Provide the (X, Y) coordinate of the cell's center where the given text is located.  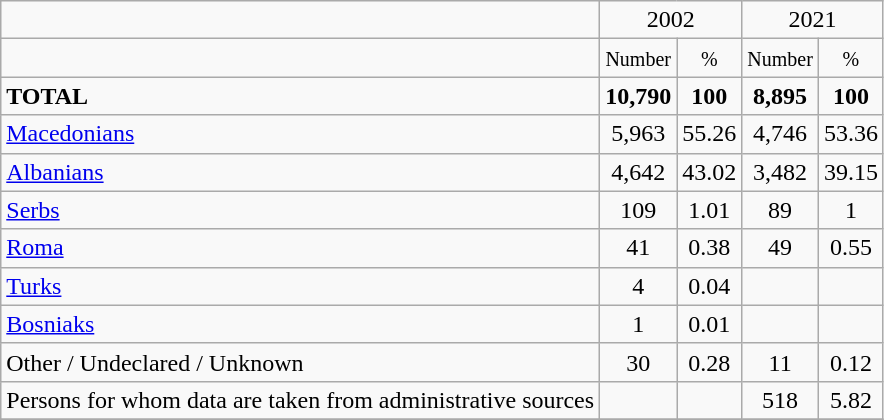
Roma (300, 248)
Persons for whom data are taken from administrative sources (300, 400)
TOTAL (300, 96)
0.55 (850, 248)
55.26 (710, 134)
4,642 (638, 172)
109 (638, 210)
5,963 (638, 134)
0.12 (850, 362)
4 (638, 286)
49 (780, 248)
1.01 (710, 210)
Serbs (300, 210)
Turks (300, 286)
41 (638, 248)
Macedonians (300, 134)
43.02 (710, 172)
0.38 (710, 248)
0.28 (710, 362)
8,895 (780, 96)
53.36 (850, 134)
0.01 (710, 324)
30 (638, 362)
518 (780, 400)
Other / Undeclared / Unknown (300, 362)
4,746 (780, 134)
0.04 (710, 286)
10,790 (638, 96)
11 (780, 362)
2002 (671, 20)
2021 (813, 20)
Albanians (300, 172)
89 (780, 210)
5.82 (850, 400)
39.15 (850, 172)
3,482 (780, 172)
Bosniaks (300, 324)
